Provide the [X, Y] coordinate of the cell's center where the given text is located.  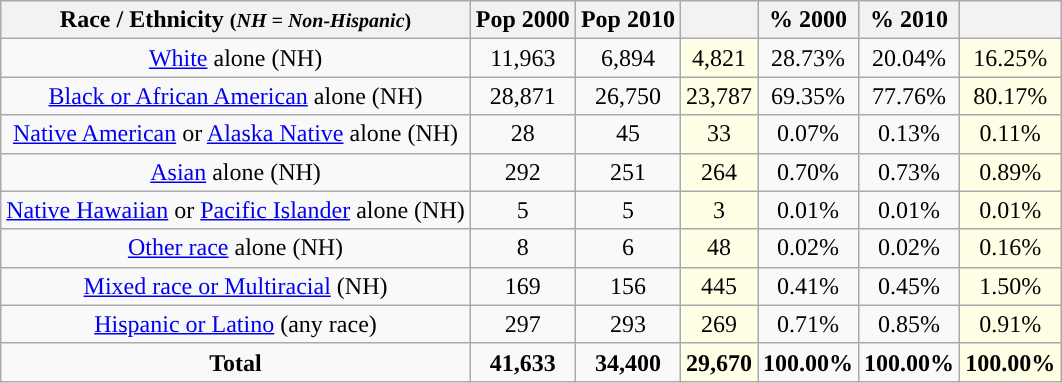
White alone (NH) [236, 58]
69.35% [808, 96]
0.91% [1010, 324]
0.07% [808, 134]
Hispanic or Latino (any race) [236, 324]
77.76% [910, 96]
169 [522, 286]
4,821 [718, 58]
0.45% [910, 286]
Race / Ethnicity (NH = Non-Hispanic) [236, 20]
1.50% [1010, 286]
20.04% [910, 58]
Native American or Alaska Native alone (NH) [236, 134]
0.41% [808, 286]
0.16% [1010, 248]
292 [522, 172]
16.25% [1010, 58]
Other race alone (NH) [236, 248]
293 [628, 324]
0.85% [910, 324]
Total [236, 362]
28 [522, 134]
23,787 [718, 96]
6 [628, 248]
445 [718, 286]
41,633 [522, 362]
26,750 [628, 96]
Asian alone (NH) [236, 172]
28.73% [808, 58]
Native Hawaiian or Pacific Islander alone (NH) [236, 210]
3 [718, 210]
34,400 [628, 362]
0.13% [910, 134]
11,963 [522, 58]
33 [718, 134]
45 [628, 134]
6,894 [628, 58]
29,670 [718, 362]
269 [718, 324]
0.89% [1010, 172]
% 2000 [808, 20]
% 2010 [910, 20]
48 [718, 248]
0.11% [1010, 134]
Pop 2000 [522, 20]
28,871 [522, 96]
8 [522, 248]
80.17% [1010, 96]
264 [718, 172]
251 [628, 172]
156 [628, 286]
297 [522, 324]
0.71% [808, 324]
Pop 2010 [628, 20]
Black or African American alone (NH) [236, 96]
0.70% [808, 172]
Mixed race or Multiracial (NH) [236, 286]
0.73% [910, 172]
